Return (x, y) of the center of cell containing provided text 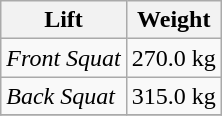
Lift (64, 20)
Weight (174, 20)
Front Squat (64, 58)
270.0 kg (174, 58)
315.0 kg (174, 96)
Back Squat (64, 96)
